Determine the (x, y) coordinate at the center of the cell enclosing the given text.  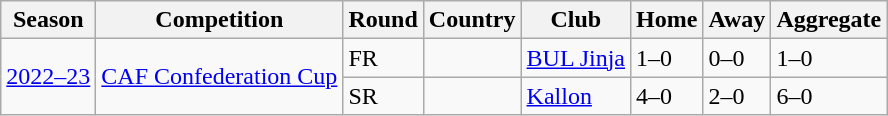
BUL Jinja (576, 58)
0–0 (737, 58)
SR (383, 96)
Kallon (576, 96)
Club (576, 20)
4–0 (667, 96)
2022–23 (48, 77)
Season (48, 20)
FR (383, 58)
Round (383, 20)
Home (667, 20)
6–0 (829, 96)
Country (472, 20)
Away (737, 20)
Competition (220, 20)
Aggregate (829, 20)
CAF Confederation Cup (220, 77)
2–0 (737, 96)
